Identify which cell holds the provided text, then report its [X, Y] central coordinate. 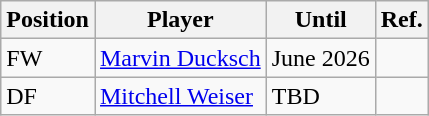
DF [48, 96]
Marvin Ducksch [180, 58]
Ref. [402, 20]
FW [48, 58]
TBD [320, 96]
June 2026 [320, 58]
Position [48, 20]
Player [180, 20]
Mitchell Weiser [180, 96]
Until [320, 20]
